Return [X, Y] of the center of cell containing provided text 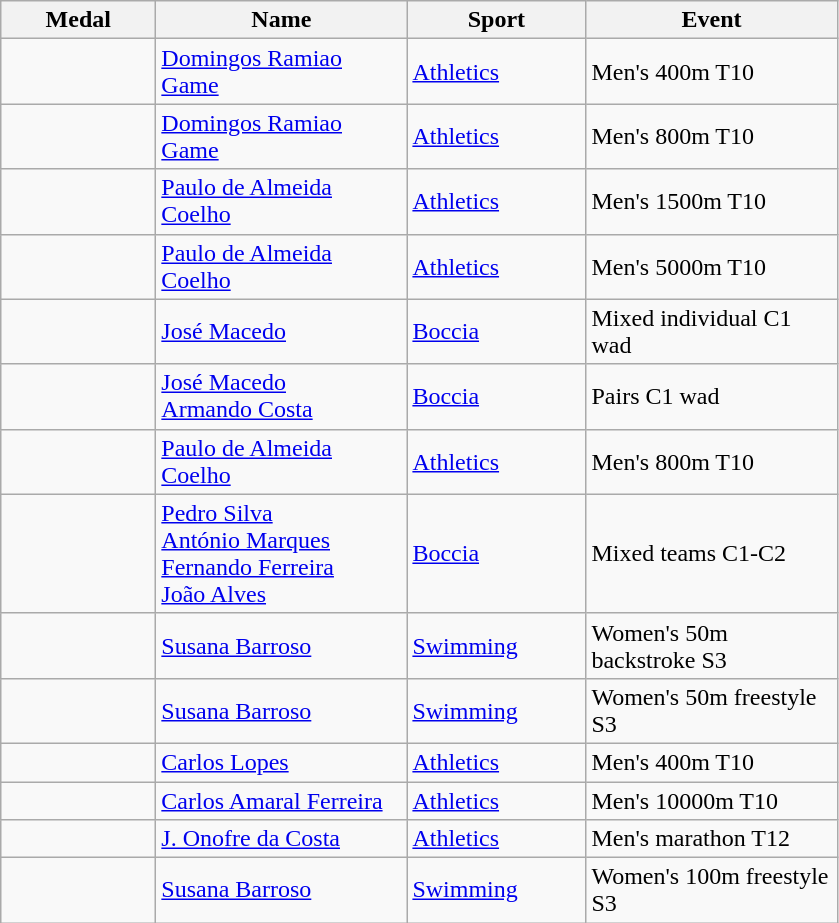
Pedro Silva António Marques Fernando Ferreira João Alves [282, 554]
Pairs C1 wad [712, 396]
Men's marathon T12 [712, 839]
Medal [78, 20]
Carlos Lopes [282, 762]
Men's 10000m T10 [712, 801]
Women's 100m freestyle S3 [712, 890]
Mixed teams C1-C2 [712, 554]
Sport [496, 20]
Women's 50m freestyle S3 [712, 710]
Name [282, 20]
Carlos Amaral Ferreira [282, 801]
Event [712, 20]
Men's 1500m T10 [712, 202]
Women's 50m backstroke S3 [712, 646]
J. Onofre da Costa [282, 839]
Mixed individual C1 wad [712, 332]
José Macedo [282, 332]
Men's 5000m T10 [712, 266]
José Macedo Armando Costa [282, 396]
